Return the [X, Y] coordinate for the center point of the cell that contains the specified text.  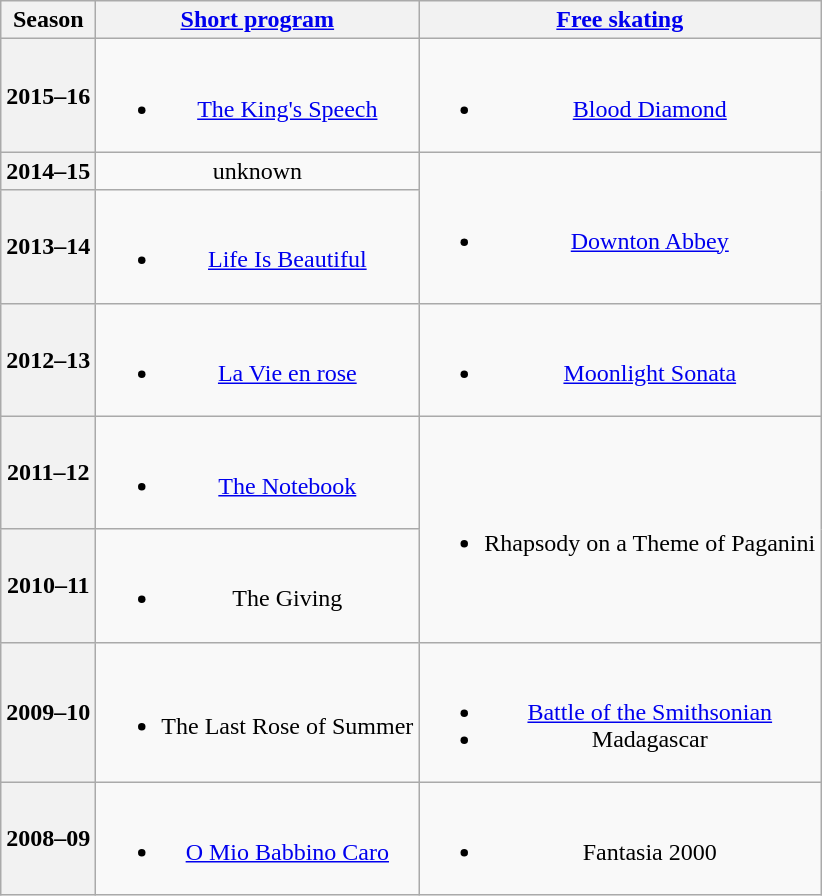
2010–11 [48, 586]
The Notebook [258, 472]
La Vie en rose [258, 360]
Moonlight Sonata [620, 360]
Rhapsody on a Theme of Paganini [620, 529]
Short program [258, 20]
2008–09 [48, 838]
2014–15 [48, 171]
The Giving [258, 586]
The Last Rose of Summer [258, 712]
2015–16 [48, 96]
Season [48, 20]
O Mio Babbino Caro [258, 838]
Free skating [620, 20]
unknown [258, 171]
Battle of the Smithsonian Madagascar [620, 712]
2012–13 [48, 360]
Blood Diamond [620, 96]
2013–14 [48, 246]
Downton Abbey [620, 228]
The King's Speech [258, 96]
2011–12 [48, 472]
2009–10 [48, 712]
Fantasia 2000 [620, 838]
Life Is Beautiful [258, 246]
